Search for the cell housing the specified text and yield its [X, Y] center coordinate. 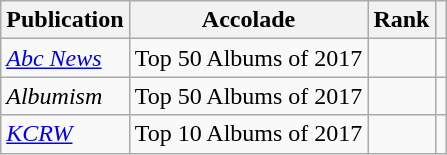
Rank [402, 20]
Top 10 Albums of 2017 [248, 134]
KCRW [65, 134]
Albumism [65, 96]
Abc News [65, 58]
Publication [65, 20]
Accolade [248, 20]
